Return the (X, Y) coordinate for the center point of the cell that contains the specified text.  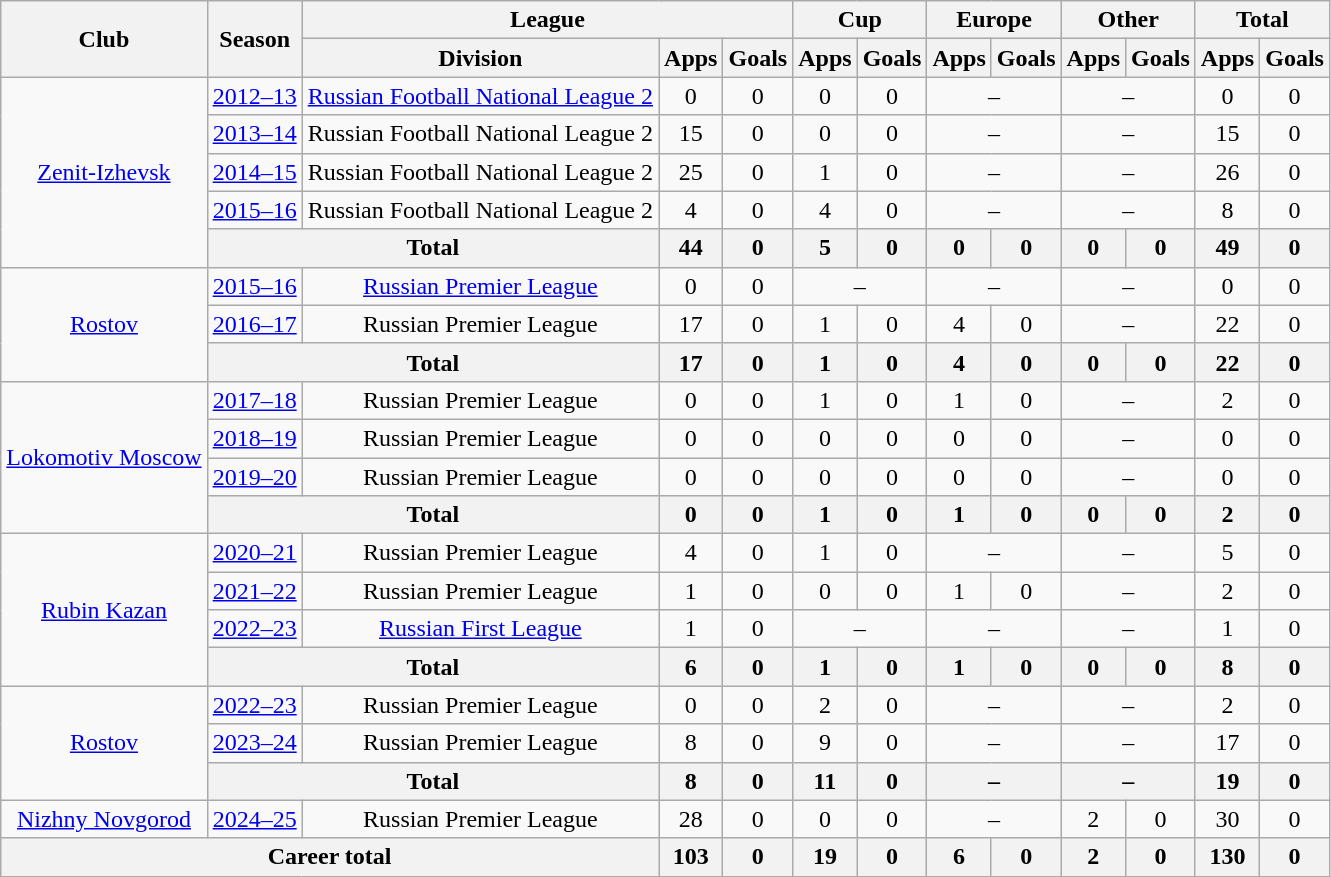
Other (1128, 20)
2013–14 (254, 134)
Club (104, 39)
Europe (994, 20)
44 (691, 248)
Lokomotiv Moscow (104, 457)
2020–21 (254, 553)
Division (480, 58)
2017–18 (254, 400)
Season (254, 39)
2024–25 (254, 819)
2021–22 (254, 591)
25 (691, 172)
30 (1227, 819)
Nizhny Novgorod (104, 819)
9 (825, 743)
28 (691, 819)
2016–17 (254, 324)
Rubin Kazan (104, 610)
11 (825, 781)
49 (1227, 248)
103 (691, 857)
2019–20 (254, 477)
Russian First League (480, 629)
2018–19 (254, 438)
2023–24 (254, 743)
26 (1227, 172)
Career total (330, 857)
League (548, 20)
2012–13 (254, 96)
2014–15 (254, 172)
130 (1227, 857)
Zenit-Izhevsk (104, 172)
Cup (860, 20)
